Capture the cell that displays the provided text and extract its (X, Y) central coordinate. 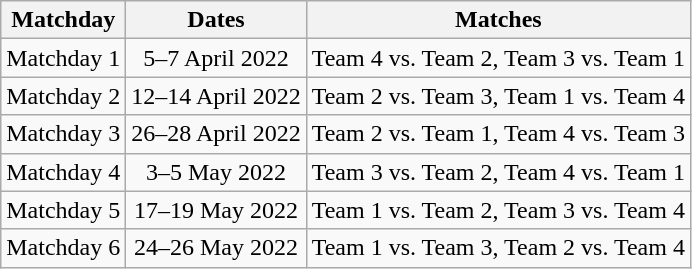
Team 2 vs. Team 3, Team 1 vs. Team 4 (498, 96)
Team 1 vs. Team 3, Team 2 vs. Team 4 (498, 248)
17–19 May 2022 (216, 210)
24–26 May 2022 (216, 248)
Team 3 vs. Team 2, Team 4 vs. Team 1 (498, 172)
Matchday 4 (64, 172)
Dates (216, 20)
Team 4 vs. Team 2, Team 3 vs. Team 1 (498, 58)
Team 2 vs. Team 1, Team 4 vs. Team 3 (498, 134)
12–14 April 2022 (216, 96)
Matchday 5 (64, 210)
3–5 May 2022 (216, 172)
Matchday 2 (64, 96)
Team 1 vs. Team 2, Team 3 vs. Team 4 (498, 210)
26–28 April 2022 (216, 134)
Matchday 6 (64, 248)
Matchday 3 (64, 134)
5–7 April 2022 (216, 58)
Matchday 1 (64, 58)
Matches (498, 20)
Matchday (64, 20)
